Detect which cell encompasses the target text, then output its [X, Y] center coordinate. 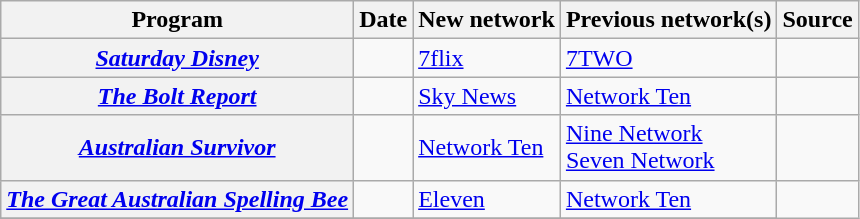
7flix [487, 58]
Saturday Disney [178, 58]
Program [178, 20]
The Great Australian Spelling Bee [178, 199]
Australian Survivor [178, 148]
Sky News [487, 96]
Previous network(s) [668, 20]
Source [818, 20]
Eleven [487, 199]
Date [384, 20]
New network [487, 20]
Nine NetworkSeven Network [668, 148]
The Bolt Report [178, 96]
7TWO [668, 58]
